Extract the [x, y] coordinate from the center of the cell holding the provided text.  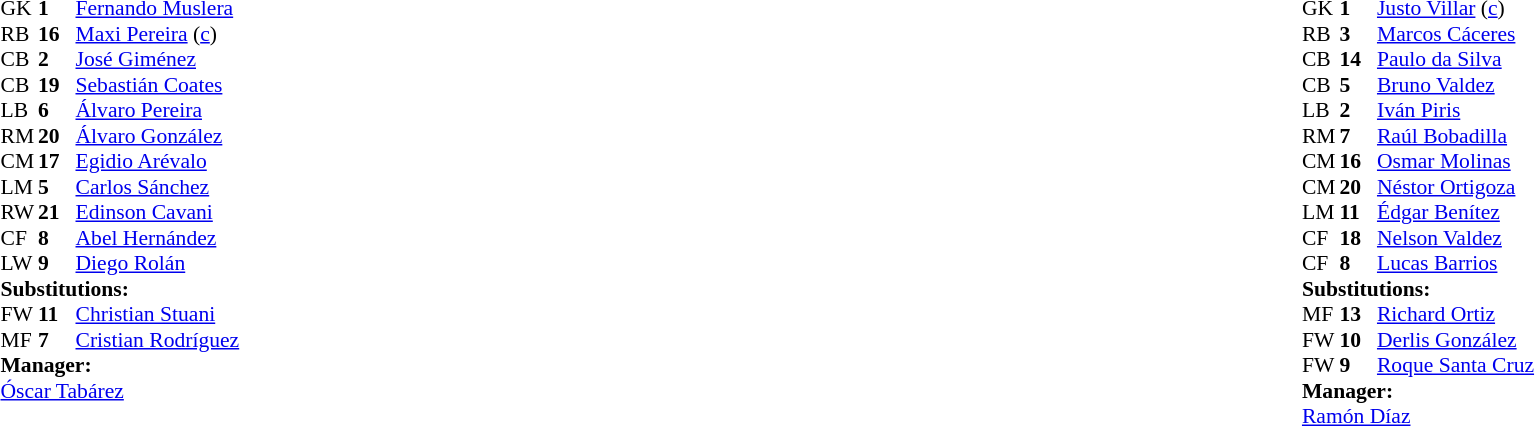
13 [1358, 315]
17 [57, 161]
Álvaro González [158, 136]
Osmar Molinas [1456, 161]
Álvaro Pereira [158, 111]
Maxi Pereira (c) [158, 34]
14 [1358, 59]
Christian Stuani [158, 315]
Diego Rolán [158, 263]
Carlos Sánchez [158, 187]
21 [57, 213]
Egidio Arévalo [158, 161]
Nelson Valdez [1456, 238]
RW [19, 213]
Edinson Cavani [158, 213]
6 [57, 111]
3 [1358, 34]
Abel Hernández [158, 238]
10 [1358, 340]
Cristian Rodríguez [158, 340]
Roque Santa Cruz [1456, 365]
Néstor Ortigoza [1456, 187]
Marcos Cáceres [1456, 34]
Lucas Barrios [1456, 263]
Sebastián Coates [158, 85]
Iván Piris [1456, 111]
LW [19, 263]
19 [57, 85]
Óscar Tabárez [120, 391]
Paulo da Silva [1456, 59]
Édgar Benítez [1456, 213]
José Giménez [158, 59]
Bruno Valdez [1456, 85]
Raúl Bobadilla [1456, 136]
Richard Ortiz [1456, 315]
18 [1358, 238]
Derlis González [1456, 340]
